Provide the (X, Y) coordinate of the cell's center where the given text is located.  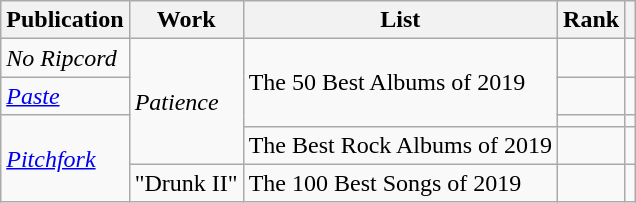
Rank (592, 20)
The 50 Best Albums of 2019 (400, 82)
Publication (65, 20)
Work (186, 20)
The Best Rock Albums of 2019 (400, 145)
List (400, 20)
Patience (186, 102)
Pitchfork (65, 158)
No Ripcord (65, 58)
"Drunk II" (186, 183)
The 100 Best Songs of 2019 (400, 183)
Paste (65, 96)
